Output the (X, Y) coordinate of the center of the cell containing the given text.  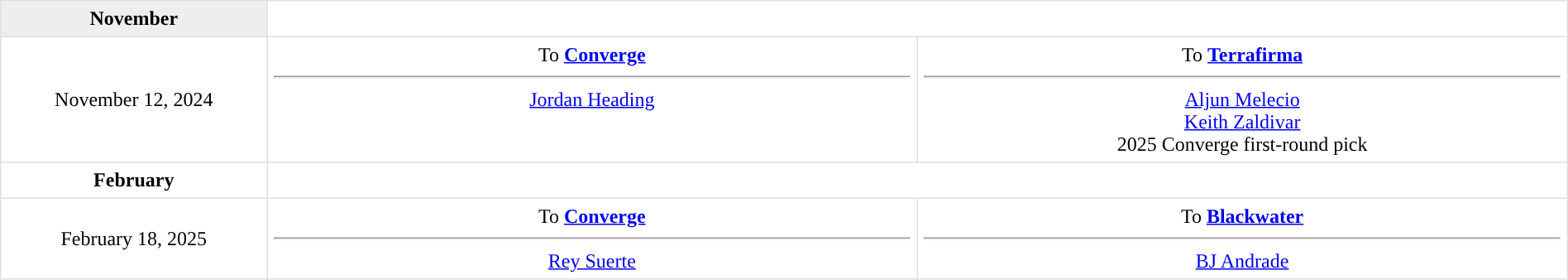
To ConvergeJordan Heading (592, 99)
To TerrafirmaAljun MelecioKeith Zaldivar2025 Converge first-round pick (1242, 99)
To ConvergeRey Suerte (592, 239)
February 18, 2025 (134, 239)
To BlackwaterBJ Andrade (1242, 239)
November 12, 2024 (134, 99)
November (134, 19)
February (134, 181)
